Return the [X, Y] coordinate for the center point of the cell that contains the specified text.  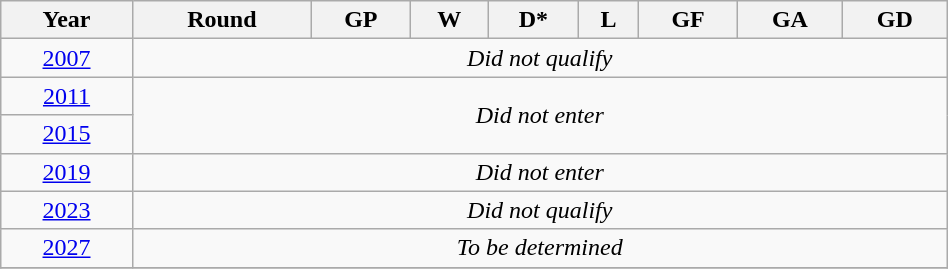
2023 [67, 210]
D* [533, 20]
W [449, 20]
L [608, 20]
Round [222, 20]
Year [67, 20]
2007 [67, 58]
To be determined [540, 248]
2019 [67, 172]
GD [894, 20]
GF [688, 20]
GP [360, 20]
2015 [67, 134]
2011 [67, 96]
GA [790, 20]
2027 [67, 248]
